Output the [x, y] coordinate of the center of the cell containing the given text.  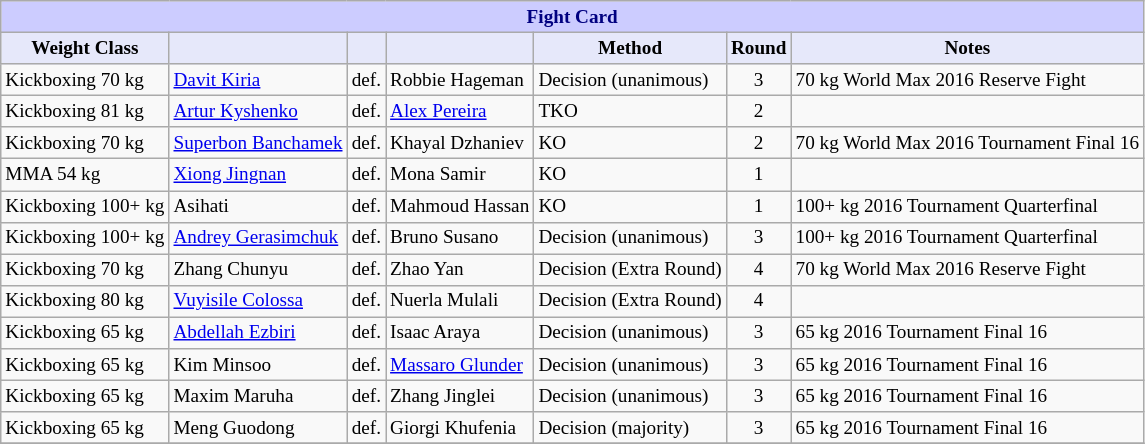
Zhang Chunyu [258, 270]
Superbon Banchamek [258, 143]
Method [630, 48]
Khayal Dzhaniev [460, 143]
Davit Kiria [258, 80]
Fight Card [572, 17]
Weight Class [85, 48]
Kickboxing 81 kg [85, 111]
Meng Guodong [258, 428]
Mahmoud Hassan [460, 206]
Kickboxing 80 kg [85, 301]
Decision (majority) [630, 428]
Artur Kyshenko [258, 111]
TKO [630, 111]
Zhao Yan [460, 270]
Asihati [258, 206]
Massaro Glunder [460, 365]
Xiong Jingnan [258, 175]
Mona Samir [460, 175]
Abdellah Ezbiri [258, 333]
70 kg World Max 2016 Tournament Final 16 [968, 143]
Kim Minsoo [258, 365]
Robbie Hageman [460, 80]
Maxim Maruha [258, 396]
Bruno Susano [460, 238]
Nuerla Mulali [460, 301]
Alex Pereira [460, 111]
Andrey Gerasimchuk [258, 238]
Isaac Araya [460, 333]
Round [758, 48]
Giorgi Khufenia [460, 428]
Vuyisile Colossa [258, 301]
MMA 54 kg [85, 175]
Zhang Jinglei [460, 396]
Notes [968, 48]
